Identify which cell holds the provided text, then report its (x, y) central coordinate. 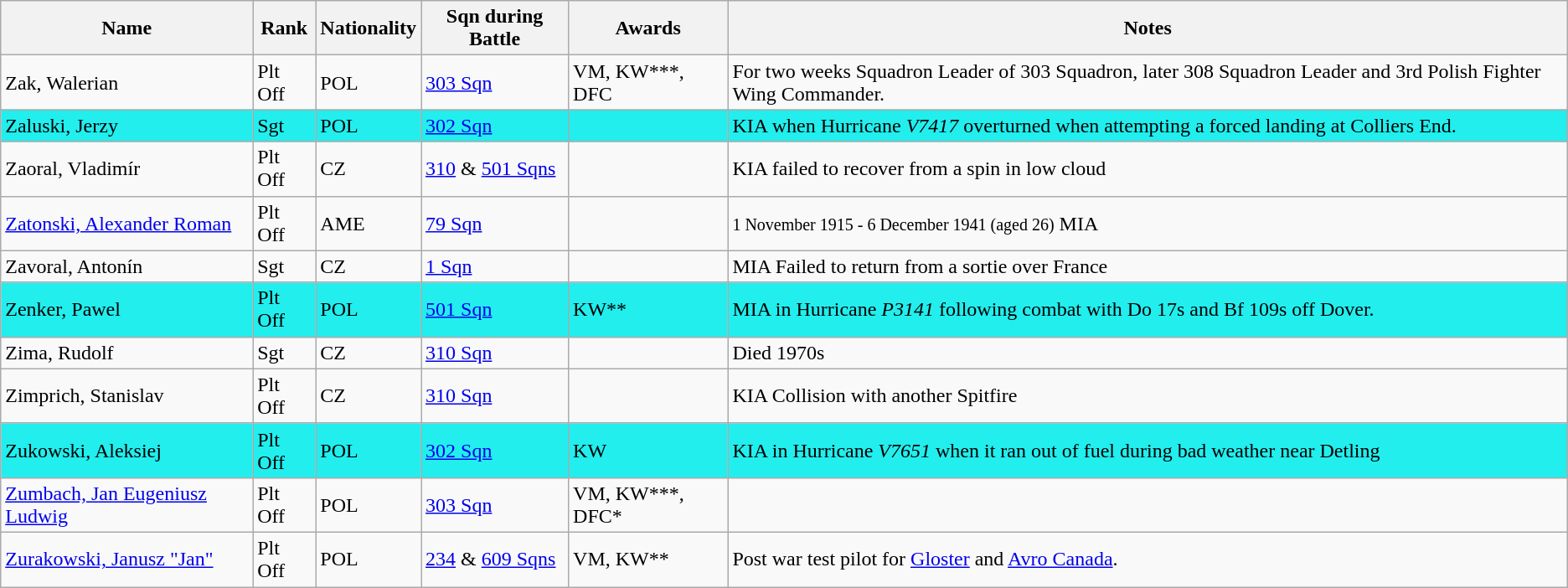
Zaoral, Vladimír (127, 169)
KIA failed to recover from a spin in low cloud (1148, 169)
VM, KW** (648, 560)
Zak, Walerian (127, 82)
Name (127, 28)
1 November 1915 - 6 December 1941 (aged 26) MIA (1148, 223)
MIA Failed to return from a sortie over France (1148, 266)
Zurakowski, Janusz "Jan" (127, 560)
Post war test pilot for Gloster and Avro Canada. (1148, 560)
Zavoral, Antonín (127, 266)
Sqn during Battle (495, 28)
VM, KW***, DFC* (648, 504)
Zima, Rudolf (127, 353)
Nationality (369, 28)
Zatonski, Alexander Roman (127, 223)
Zumbach, Jan Eugeniusz Ludwig (127, 504)
Zukowski, Aleksiej (127, 451)
Awards (648, 28)
Rank (285, 28)
234 & 609 Sqns (495, 560)
For two weeks Squadron Leader of 303 Squadron, later 308 Squadron Leader and 3rd Polish Fighter Wing Commander. (1148, 82)
1 Sqn (495, 266)
VM, KW***, DFC (648, 82)
KIA Collision with another Spitfire (1148, 395)
Zaluski, Jerzy (127, 126)
Zimprich, Stanislav (127, 395)
Died 1970s (1148, 353)
KIA in Hurricane V7651 when it ran out of fuel during bad weather near Detling (1148, 451)
MIA in Hurricane P3141 following combat with Do 17s and Bf 109s off Dover. (1148, 310)
Zenker, Pawel (127, 310)
KW** (648, 310)
KIA when Hurricane V7417 overturned when attempting a forced landing at Colliers End. (1148, 126)
79 Sqn (495, 223)
501 Sqn (495, 310)
310 & 501 Sqns (495, 169)
KW (648, 451)
Notes (1148, 28)
AME (369, 223)
